Detect which cell encompasses the target text, then output its [x, y] center coordinate. 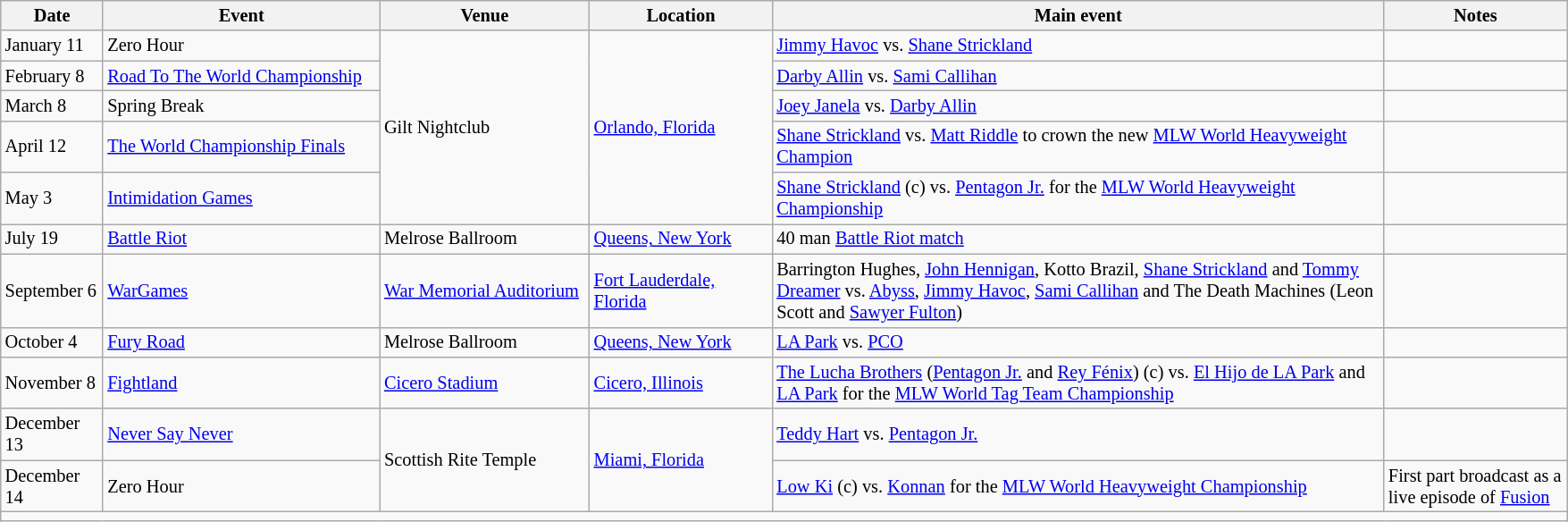
Battle Riot [241, 239]
Scottish Rite Temple [484, 459]
Darby Allin vs. Sami Callihan [1077, 76]
The World Championship Finals [241, 147]
War Memorial Auditorium [484, 290]
January 11 [52, 46]
Date [52, 15]
Low Ki (c) vs. Konnan for the MLW World Heavyweight Championship [1077, 486]
Notes [1476, 15]
Venue [484, 15]
December 14 [52, 486]
Road To The World Championship [241, 76]
Fort Lauderdale, Florida [681, 290]
Main event [1077, 15]
November 8 [52, 383]
Teddy Hart vs. Pentagon Jr. [1077, 434]
July 19 [52, 239]
September 6 [52, 290]
December 13 [52, 434]
Orlando, Florida [681, 127]
First part broadcast as a live episode of Fusion [1476, 486]
Gilt Nightclub [484, 127]
Intimidation Games [241, 198]
Spring Break [241, 105]
October 4 [52, 342]
April 12 [52, 147]
Never Say Never [241, 434]
Cicero, Illinois [681, 383]
May 3 [52, 198]
WarGames [241, 290]
Jimmy Havoc vs. Shane Strickland [1077, 46]
Location [681, 15]
The Lucha Brothers (Pentagon Jr. and Rey Fénix) (c) vs. El Hijo de LA Park and LA Park for the MLW World Tag Team Championship [1077, 383]
Cicero Stadium [484, 383]
February 8 [52, 76]
Fury Road [241, 342]
Joey Janela vs. Darby Allin [1077, 105]
Fightland [241, 383]
Miami, Florida [681, 459]
March 8 [52, 105]
Shane Strickland vs. Matt Riddle to crown the new MLW World Heavyweight Champion [1077, 147]
Shane Strickland (c) vs. Pentagon Jr. for the MLW World Heavyweight Championship [1077, 198]
Event [241, 15]
LA Park vs. PCO [1077, 342]
40 man Battle Riot match [1077, 239]
